For the text-containing cell, return its midpoint in [x, y] coordinate format. 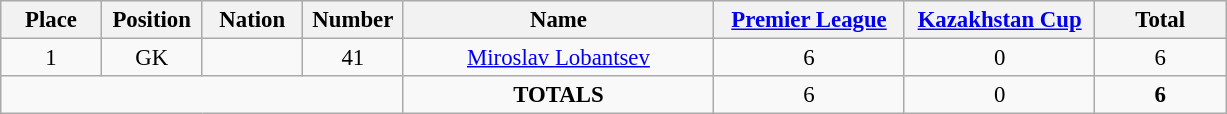
Nation [252, 20]
Number [354, 20]
Place [52, 20]
Premier League [810, 20]
Position [152, 20]
Name [558, 20]
Kazakhstan Cup [1000, 20]
TOTALS [558, 95]
Miroslav Lobantsev [558, 58]
41 [354, 58]
GK [152, 58]
1 [52, 58]
Total [1160, 20]
